Output the [X, Y] coordinate of the center of the cell containing the given text.  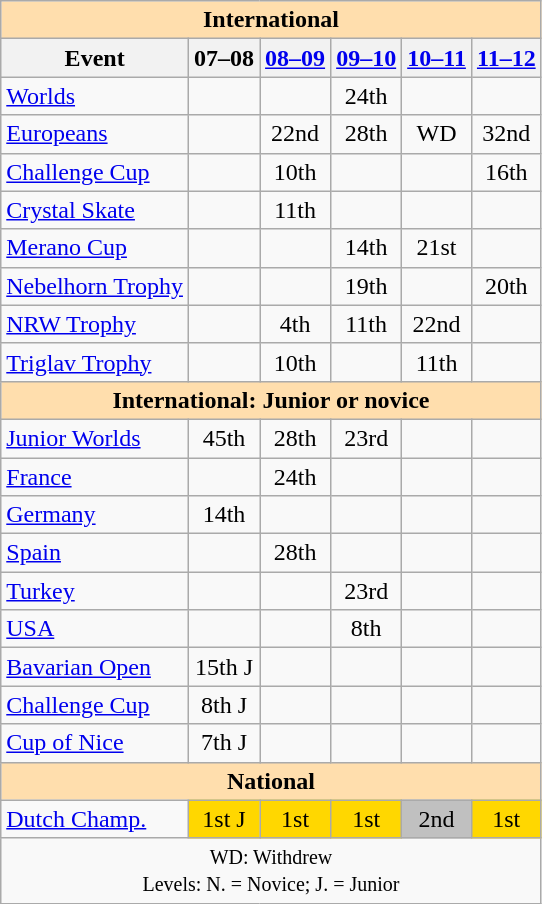
Event [95, 58]
Nebelhorn Trophy [95, 286]
USA [95, 629]
Turkey [95, 591]
45th [224, 438]
Triglav Trophy [95, 362]
7th J [224, 743]
21st [437, 248]
Worlds [95, 96]
Crystal Skate [95, 210]
Cup of Nice [95, 743]
4th [296, 324]
WD [437, 134]
International: Junior or novice [271, 400]
09–10 [366, 58]
10–11 [437, 58]
11–12 [506, 58]
Europeans [95, 134]
NRW Trophy [95, 324]
19th [366, 286]
France [95, 477]
32nd [506, 134]
WD: Withdrew Levels: N. = Novice; J. = Junior [271, 870]
8th J [224, 705]
Merano Cup [95, 248]
15th J [224, 667]
1st J [224, 819]
8th [366, 629]
International [271, 20]
Bavarian Open [95, 667]
07–08 [224, 58]
National [271, 781]
16th [506, 172]
Dutch Champ. [95, 819]
Spain [95, 553]
Germany [95, 515]
08–09 [296, 58]
Junior Worlds [95, 438]
2nd [437, 819]
20th [506, 286]
